Capture the cell that displays the provided text and extract its (x, y) central coordinate. 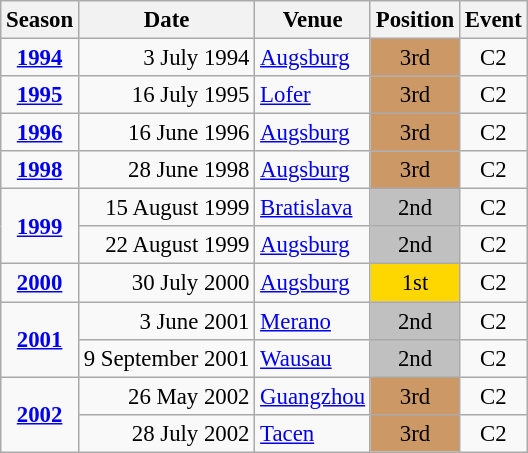
1st (414, 283)
Wausau (313, 358)
28 June 1998 (166, 170)
Venue (313, 20)
28 July 2002 (166, 433)
30 July 2000 (166, 283)
16 June 1996 (166, 133)
2001 (40, 340)
3 July 1994 (166, 58)
3 June 2001 (166, 321)
Bratislava (313, 208)
Guangzhou (313, 396)
Tacen (313, 433)
Lofer (313, 95)
22 August 1999 (166, 245)
1995 (40, 95)
Position (414, 20)
2000 (40, 283)
26 May 2002 (166, 396)
1994 (40, 58)
Date (166, 20)
1998 (40, 170)
Merano (313, 321)
2002 (40, 414)
15 August 1999 (166, 208)
Event (494, 20)
Season (40, 20)
16 July 1995 (166, 95)
9 September 2001 (166, 358)
1996 (40, 133)
1999 (40, 226)
